From the cell containing the given text, extract its center point as (X, Y) coordinate. 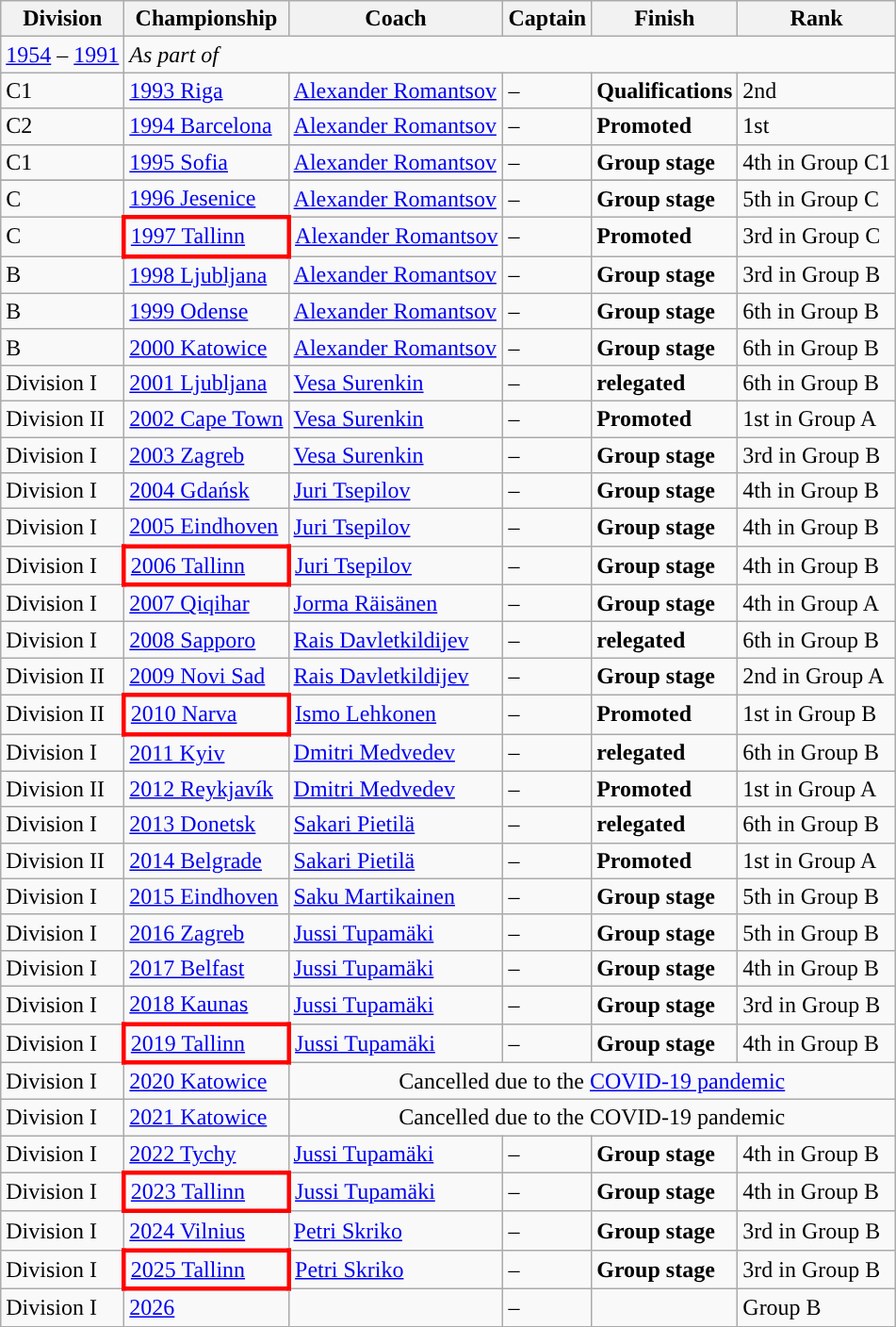
2013 Donetsk (206, 825)
2020 Katowice (206, 1081)
2007 Qiqihar (206, 603)
1995 Sofia (206, 162)
Qualifications (665, 90)
Group B (817, 1307)
Finish (665, 19)
2009 Novi Sad (206, 677)
2021 Katowice (206, 1118)
2005 Eindhoven (206, 528)
2022 Tychy (206, 1155)
1st in Group B (817, 714)
2019 Tallinn (206, 1042)
2nd in Group A (817, 677)
Jorma Räisänen (396, 603)
2006 Tallinn (206, 565)
4th in Group A (817, 603)
2011 Kyiv (206, 752)
2000 Katowice (206, 347)
1997 Tallinn (206, 238)
1994 Barcelona (206, 126)
1993 Riga (206, 90)
2003 Zagreb (206, 455)
2nd (817, 90)
Ismo Lehkonen (396, 714)
Coach (396, 19)
Championship (206, 19)
2010 Narva (206, 714)
2023 Tallinn (206, 1191)
2014 Belgrade (206, 860)
Division (62, 19)
2026 (206, 1307)
1954 – 1991 (62, 55)
1999 Odense (206, 311)
Rank (817, 19)
2017 Belfast (206, 968)
C2 (62, 126)
Saku Martikainen (396, 896)
As part of (511, 55)
2018 Kaunas (206, 1005)
4th in Group C1 (817, 162)
2001 Ljubljana (206, 383)
1st (817, 126)
1996 Jesenice (206, 199)
2004 Gdańsk (206, 491)
Captain (547, 19)
3rd in Group C (817, 238)
2012 Reykjavík (206, 789)
2024 Vilnius (206, 1231)
2015 Eindhoven (206, 896)
1998 Ljubljana (206, 275)
2002 Cape Town (206, 418)
2016 Zagreb (206, 932)
2025 Tallinn (206, 1269)
2008 Sapporo (206, 640)
5th in Group C (817, 199)
